Return the [X, Y] coordinate for the center point of the cell that contains the specified text.  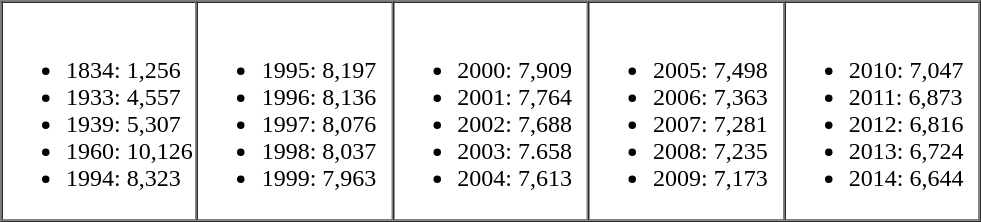
2005: 7,4982006: 7,3632007: 7,2812008: 7,2352009: 7,173 [687, 112]
2010: 7,0472011: 6,8732012: 6,8162013: 6,7242014: 6,644 [882, 112]
1834: 1,2561933: 4,5571939: 5,3071960: 10,1261994: 8,323 [100, 112]
1995: 8,1971996: 8,1361997: 8,0761998: 8,0371999: 7,963 [295, 112]
2000: 7,9092001: 7,7642002: 7,6882003: 7.6582004: 7,613 [491, 112]
